Return [x, y] of the center of cell containing provided text 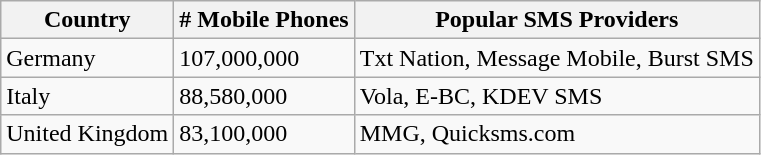
Popular SMS Providers [556, 20]
Germany [88, 58]
United Kingdom [88, 134]
Vola, E-BC, KDEV SMS [556, 96]
MMG, Quicksms.com [556, 134]
88,580,000 [264, 96]
83,100,000 [264, 134]
Txt Nation, Message Mobile, Burst SMS [556, 58]
Italy [88, 96]
# Mobile Phones [264, 20]
Country [88, 20]
107,000,000 [264, 58]
